Locate the cell with the specified text and output its (x, y) center coordinate. 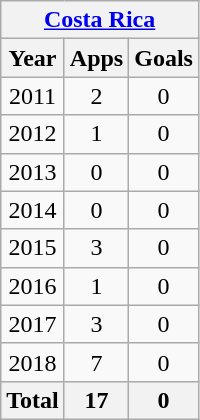
2018 (33, 362)
2012 (33, 134)
2015 (33, 248)
2011 (33, 96)
Year (33, 58)
Apps (96, 58)
2017 (33, 324)
17 (96, 400)
Costa Rica (100, 20)
Total (33, 400)
Goals (164, 58)
2016 (33, 286)
7 (96, 362)
2 (96, 96)
2013 (33, 172)
2014 (33, 210)
